Return [X, Y] of the center of cell containing provided text 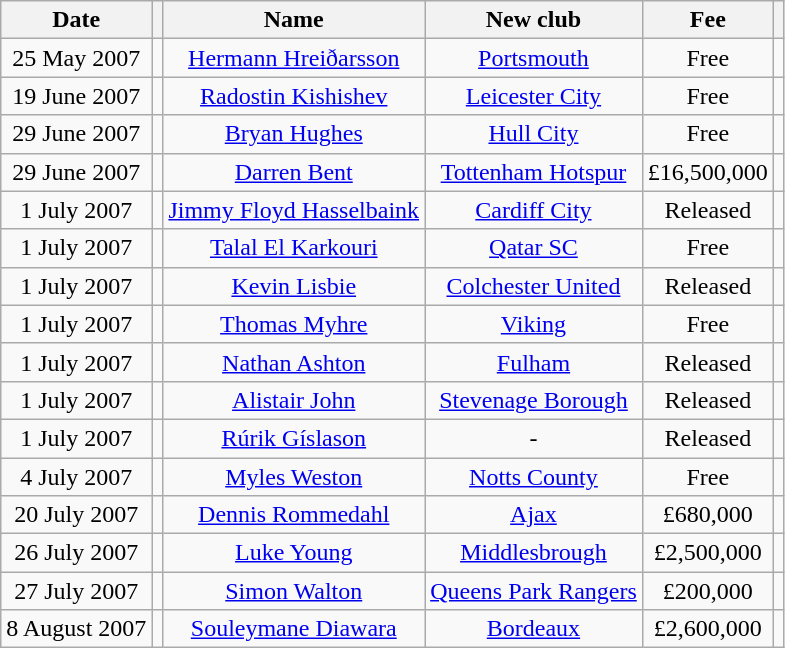
£200,000 [708, 591]
Middlesbrough [534, 553]
20 July 2007 [76, 515]
Souleymane Diawara [294, 629]
Notts County [534, 477]
£16,500,000 [708, 172]
Radostin Kishishev [294, 96]
Fee [708, 20]
Nathan Ashton [294, 362]
Kevin Lisbie [294, 286]
Qatar SC [534, 248]
£2,500,000 [708, 553]
Dennis Rommedahl [294, 515]
27 July 2007 [76, 591]
26 July 2007 [76, 553]
Myles Weston [294, 477]
Portsmouth [534, 58]
Darren Bent [294, 172]
Luke Young [294, 553]
25 May 2007 [76, 58]
Tottenham Hotspur [534, 172]
Stevenage Borough [534, 400]
Name [294, 20]
Fulham [534, 362]
Colchester United [534, 286]
4 July 2007 [76, 477]
Viking [534, 324]
Thomas Myhre [294, 324]
Jimmy Floyd Hasselbaink [294, 210]
Alistair John [294, 400]
Hermann Hreiðarsson [294, 58]
Leicester City [534, 96]
- [534, 438]
New club [534, 20]
Ajax [534, 515]
Talal El Karkouri [294, 248]
Simon Walton [294, 591]
8 August 2007 [76, 629]
Date [76, 20]
£2,600,000 [708, 629]
£680,000 [708, 515]
Rúrik Gíslason [294, 438]
Cardiff City [534, 210]
Bordeaux [534, 629]
Bryan Hughes [294, 134]
Queens Park Rangers [534, 591]
Hull City [534, 134]
19 June 2007 [76, 96]
